Detect which cell encompasses the target text, then output its (X, Y) center coordinate. 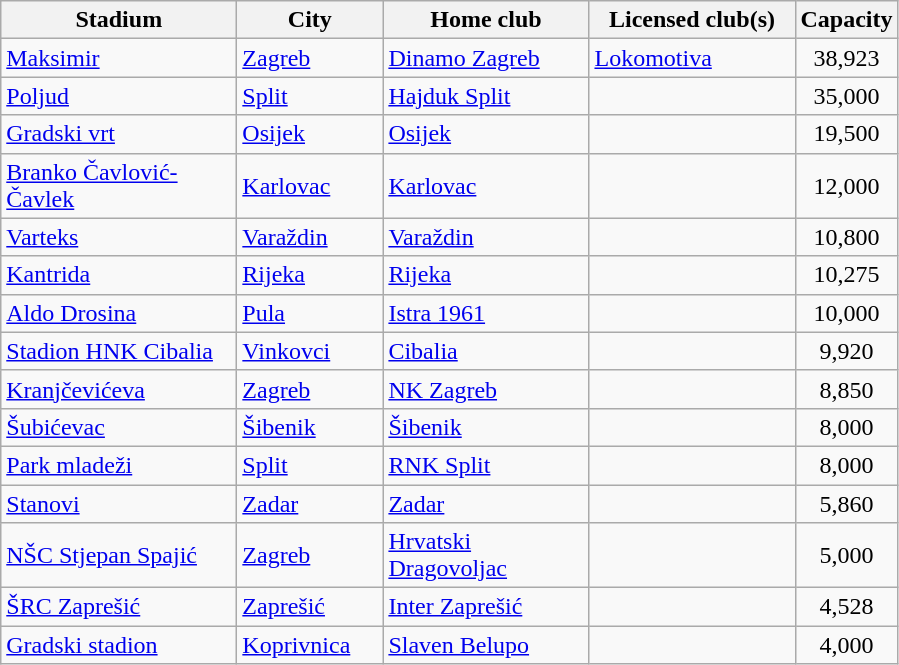
Varteks (119, 237)
Stadion HNK Cibalia (119, 351)
4,000 (846, 645)
Zaprešić (310, 607)
Home club (486, 20)
Kranjčevićeva (119, 389)
8,850 (846, 389)
Koprivnica (310, 645)
Branko Čavlović-Čavlek (119, 186)
Gradski stadion (119, 645)
NŠC Stjepan Spajić (119, 556)
Licensed club(s) (692, 20)
NK Zagreb (486, 389)
Inter Zaprešić (486, 607)
38,923 (846, 58)
Poljud (119, 96)
Maksimir (119, 58)
19,500 (846, 134)
Vinkovci (310, 351)
12,000 (846, 186)
Park mladeži (119, 465)
Pula (310, 313)
Šubićevac (119, 427)
Stanovi (119, 503)
5,860 (846, 503)
Slaven Belupo (486, 645)
10,275 (846, 275)
ŠRC Zaprešić (119, 607)
4,528 (846, 607)
Aldo Drosina (119, 313)
10,800 (846, 237)
Dinamo Zagreb (486, 58)
Hajduk Split (486, 96)
City (310, 20)
Istra 1961 (486, 313)
10,000 (846, 313)
35,000 (846, 96)
5,000 (846, 556)
Hrvatski Dragovoljac (486, 556)
RNK Split (486, 465)
Gradski vrt (119, 134)
Cibalia (486, 351)
Stadium (119, 20)
9,920 (846, 351)
Kantrida (119, 275)
Lokomotiva (692, 58)
Capacity (846, 20)
